Scan for the cell matching the given text and deliver its (x, y) coordinate at center. 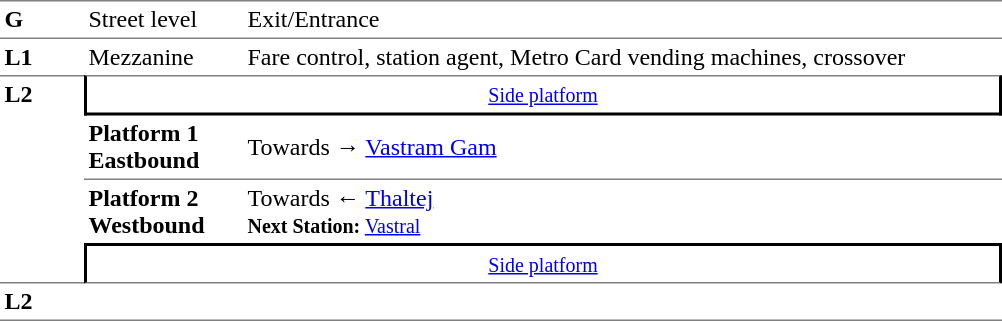
Platform 1Eastbound (164, 148)
Towards → Vastram Gam (622, 148)
Street level (164, 20)
L2 (42, 179)
Mezzanine (164, 57)
Exit/Entrance (622, 20)
G (42, 20)
Platform 2Westbound (164, 212)
Fare control, station agent, Metro Card vending machines, crossover (622, 57)
Towards ← ThaltejNext Station: Vastral (622, 212)
L1 (42, 57)
